Capture the cell that displays the provided text and extract its [X, Y] central coordinate. 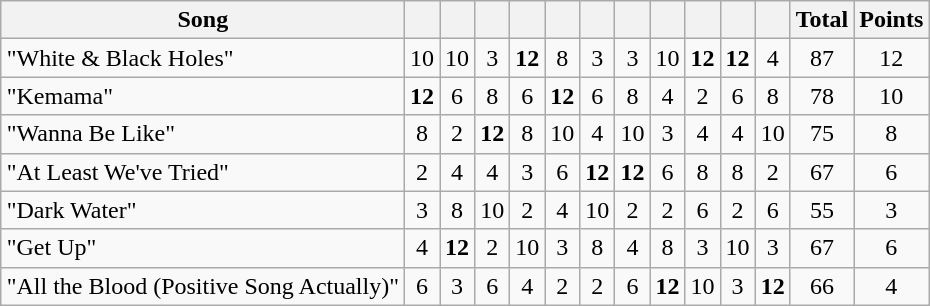
66 [822, 286]
Song [202, 20]
"Wanna Be Like" [202, 134]
"Kemama" [202, 96]
"White & Black Holes" [202, 58]
87 [822, 58]
"Dark Water" [202, 210]
"At Least We've Tried" [202, 172]
Total [822, 20]
75 [822, 134]
"All the Blood (Positive Song Actually)" [202, 286]
55 [822, 210]
"Get Up" [202, 248]
Points [892, 20]
78 [822, 96]
